Extract the [X, Y] coordinate from the center of the cell holding the provided text.  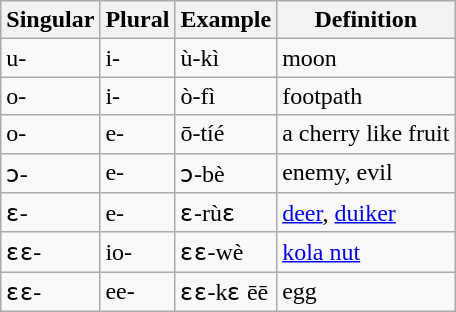
Example [226, 20]
footpath [366, 96]
ɛɛ-kɛ ēē [226, 292]
Singular [50, 20]
ɔ-bè [226, 173]
ɛ-rùɛ [226, 213]
kola nut [366, 252]
Plural [138, 20]
egg [366, 292]
deer, duiker [366, 213]
ō-tíé [226, 134]
u- [50, 58]
io- [138, 252]
moon [366, 58]
ee- [138, 292]
a cherry like fruit [366, 134]
ɛɛ-wè [226, 252]
ɔ- [50, 173]
enemy, evil [366, 173]
ò-fì [226, 96]
ù-kì [226, 58]
Definition [366, 20]
ɛ- [50, 213]
